Identify which cell holds the provided text, then report its [x, y] central coordinate. 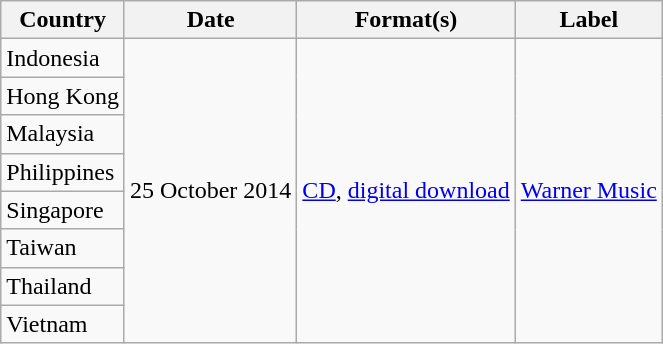
Vietnam [63, 324]
Thailand [63, 286]
Malaysia [63, 134]
Taiwan [63, 248]
Singapore [63, 210]
Philippines [63, 172]
Warner Music [588, 191]
Hong Kong [63, 96]
Indonesia [63, 58]
25 October 2014 [210, 191]
Label [588, 20]
CD, digital download [406, 191]
Country [63, 20]
Format(s) [406, 20]
Date [210, 20]
